Output the [X, Y] coordinate of the center of the cell containing the given text.  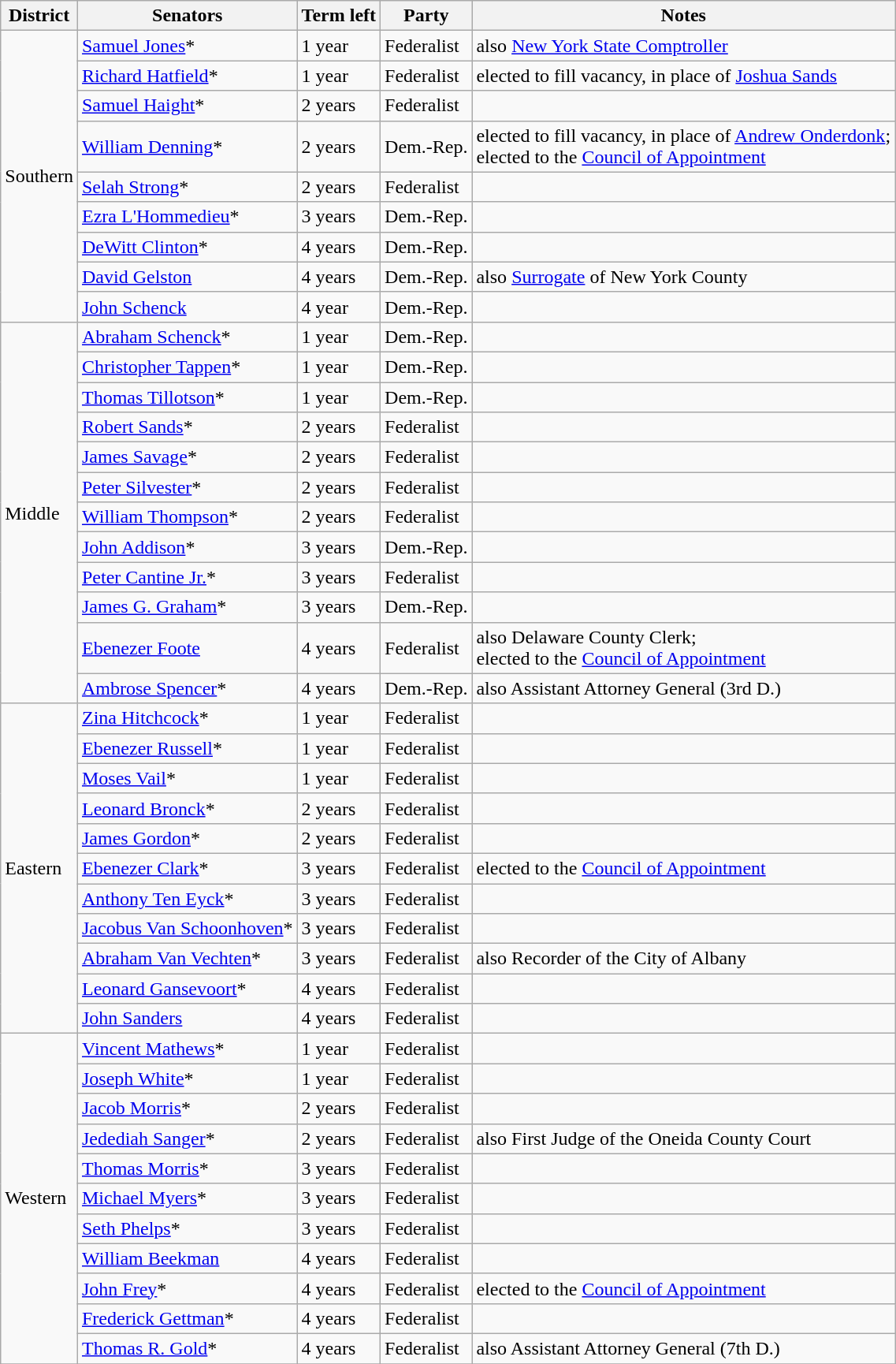
Joseph White* [188, 1079]
David Gelston [188, 277]
Jacobus Van Schoonhoven* [188, 929]
Zina Hitchcock* [188, 718]
Ambrose Spencer* [188, 688]
Ezra L'Hommedieu* [188, 217]
Christopher Tappen* [188, 367]
Southern [39, 177]
Seth Phelps* [188, 1228]
District [39, 16]
Ebenezer Foote [188, 648]
Jacob Morris* [188, 1109]
Ebenezer Clark* [188, 868]
DeWitt Clinton* [188, 247]
also Recorder of the City of Albany [684, 959]
Party [426, 16]
William Denning* [188, 147]
also Assistant Attorney General (7th D.) [684, 1348]
Leonard Gansevoort* [188, 989]
Thomas Tillotson* [188, 397]
William Thompson* [188, 517]
Thomas Morris* [188, 1168]
James G. Graham* [188, 607]
John Schenck [188, 307]
Anthony Ten Eyck* [188, 898]
Western [39, 1198]
elected to fill vacancy, in place of Joshua Sands [684, 76]
Robert Sands* [188, 427]
Senators [188, 16]
Eastern [39, 869]
James Savage* [188, 457]
Abraham Schenck* [188, 337]
elected to fill vacancy, in place of Andrew Onderdonk; elected to the Council of Appointment [684, 147]
John Sanders [188, 1019]
Vincent Mathews* [188, 1049]
also First Judge of the Oneida County Court [684, 1139]
Richard Hatfield* [188, 76]
Leonard Bronck* [188, 808]
Notes [684, 16]
Peter Cantine Jr.* [188, 577]
Thomas R. Gold* [188, 1348]
Samuel Haight* [188, 106]
also Surrogate of New York County [684, 277]
Jedediah Sanger* [188, 1139]
Moses Vail* [188, 778]
William Beekman [188, 1258]
Samuel Jones* [188, 46]
James Gordon* [188, 838]
also New York State Comptroller [684, 46]
Selah Strong* [188, 187]
John Frey* [188, 1288]
4 year [339, 307]
Abraham Van Vechten* [188, 959]
John Addison* [188, 547]
Middle [39, 512]
Michael Myers* [188, 1198]
Peter Silvester* [188, 487]
also Assistant Attorney General (3rd D.) [684, 688]
Ebenezer Russell* [188, 748]
also Delaware County Clerk; elected to the Council of Appointment [684, 648]
Frederick Gettman* [188, 1318]
Term left [339, 16]
